Return (x, y) of the center of cell containing provided text 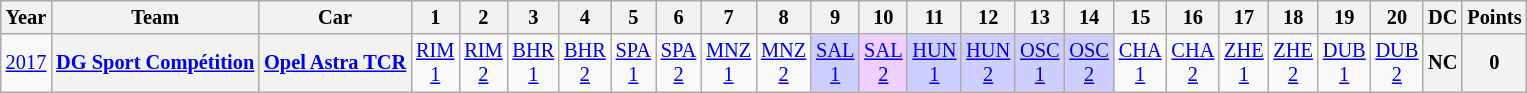
MNZ1 (728, 63)
BHR2 (585, 63)
RIM1 (435, 63)
20 (1398, 17)
BHR1 (534, 63)
SPA1 (634, 63)
18 (1294, 17)
15 (1140, 17)
1 (435, 17)
Car (335, 17)
14 (1088, 17)
13 (1040, 17)
CHA2 (1194, 63)
19 (1344, 17)
HUN1 (934, 63)
ZHE1 (1244, 63)
DUB2 (1398, 63)
17 (1244, 17)
ZHE2 (1294, 63)
DUB1 (1344, 63)
RIM2 (483, 63)
8 (784, 17)
2017 (26, 63)
2 (483, 17)
SAL2 (883, 63)
3 (534, 17)
Opel Astra TCR (335, 63)
10 (883, 17)
OSC2 (1088, 63)
DC (1442, 17)
SPA2 (678, 63)
4 (585, 17)
NC (1442, 63)
Points (1494, 17)
CHA1 (1140, 63)
HUN2 (988, 63)
Year (26, 17)
OSC1 (1040, 63)
MNZ2 (784, 63)
6 (678, 17)
DG Sport Compétition (155, 63)
Team (155, 17)
7 (728, 17)
5 (634, 17)
12 (988, 17)
16 (1194, 17)
SAL1 (835, 63)
0 (1494, 63)
9 (835, 17)
11 (934, 17)
